Provide the [X, Y] coordinate of the cell's center where the given text is located.  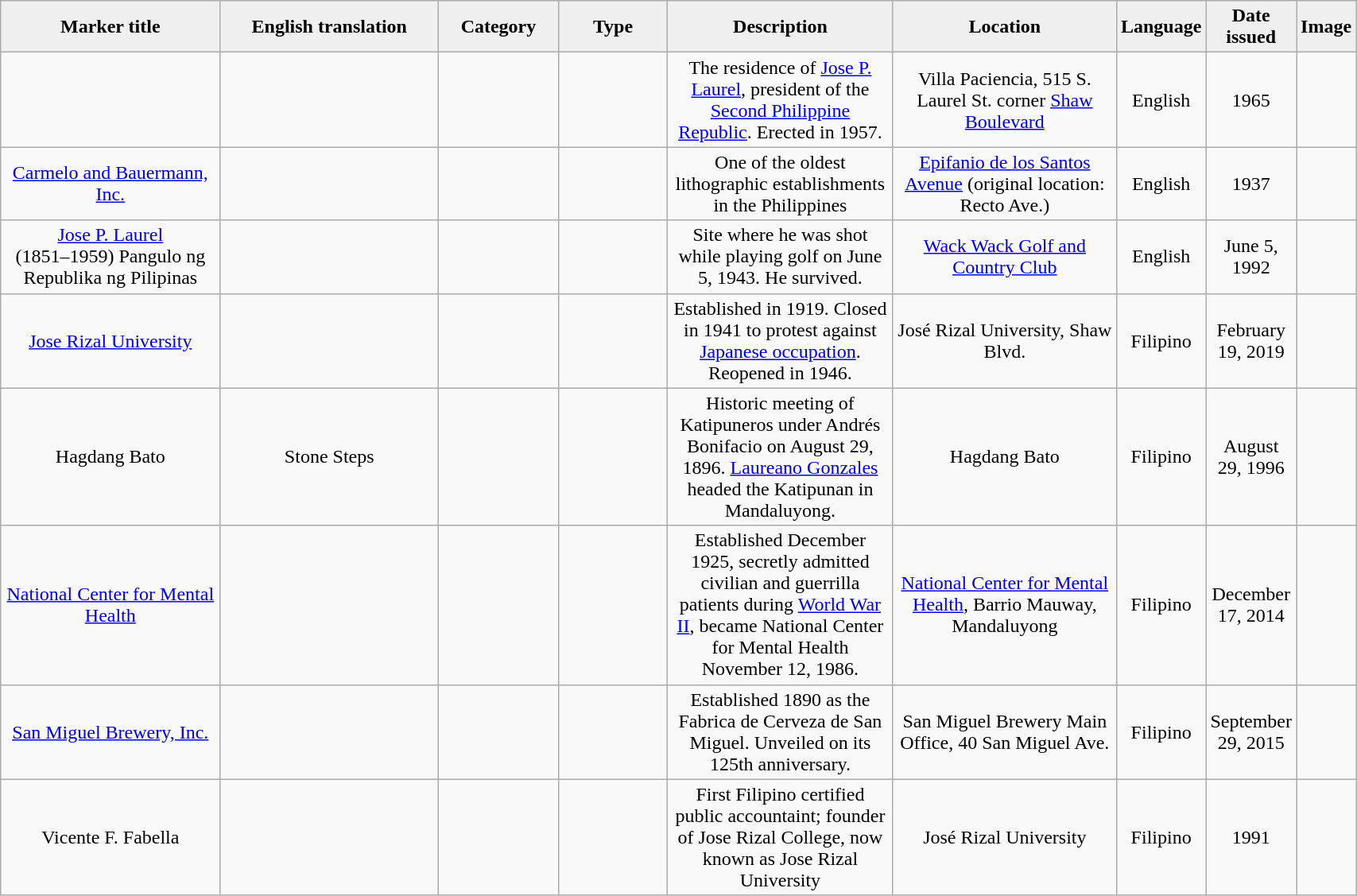
San Miguel Brewery Main Office, 40 San Miguel Ave. [1005, 731]
Vicente F. Fabella [110, 837]
1965 [1251, 100]
August 29, 1996 [1251, 456]
José Rizal University [1005, 837]
Established in 1919. Closed in 1941 to protest against Japanese occupation. Reopened in 1946. [781, 340]
Site where he was shot while playing golf on June 5, 1943. He survived. [781, 257]
National Center for Mental Health, Barrio Mauway, Mandaluyong [1005, 605]
June 5, 1992 [1251, 257]
Category [499, 27]
1991 [1251, 837]
Type [612, 27]
Jose P. Laurel(1851–1959) Pangulo ng Republika ng Pilipinas [110, 257]
Language [1161, 27]
Description [781, 27]
San Miguel Brewery, Inc. [110, 731]
December 17, 2014 [1251, 605]
English translation [329, 27]
The residence of Jose P. Laurel, president of the Second Philippine Republic. Erected in 1957. [781, 100]
1937 [1251, 184]
Established 1890 as the Fabrica de Cerveza de San Miguel. Unveiled on its 125th anniversary. [781, 731]
Jose Rizal University [110, 340]
September 29, 2015 [1251, 731]
Location [1005, 27]
Image [1326, 27]
February 19, 2019 [1251, 340]
First Filipino certified public accountaint; founder of Jose Rizal College, now known as Jose Rizal University [781, 837]
Carmelo and Bauermann, Inc. [110, 184]
National Center for Mental Health [110, 605]
Epifanio de los Santos Avenue (original location: Recto Ave.) [1005, 184]
Villa Paciencia, 515 S. Laurel St. corner Shaw Boulevard [1005, 100]
Stone Steps [329, 456]
Date issued [1251, 27]
José Rizal University, Shaw Blvd. [1005, 340]
One of the oldest lithographic establishments in the Philippines [781, 184]
Marker title [110, 27]
Historic meeting of Katipuneros under Andrés Bonifacio on August 29, 1896. Laureano Gonzales headed the Katipunan in Mandaluyong. [781, 456]
Wack Wack Golf and Country Club [1005, 257]
